For the text-containing cell, return its midpoint in [X, Y] coordinate format. 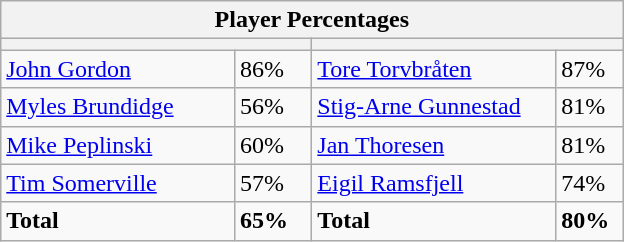
John Gordon [118, 69]
74% [590, 183]
Jan Thoresen [434, 145]
Tim Somerville [118, 183]
86% [272, 69]
60% [272, 145]
Stig-Arne Gunnestad [434, 107]
80% [590, 221]
87% [590, 69]
Tore Torvbråten [434, 69]
Eigil Ramsfjell [434, 183]
65% [272, 221]
56% [272, 107]
57% [272, 183]
Mike Peplinski [118, 145]
Myles Brundidge [118, 107]
Player Percentages [312, 20]
